Extract the [X, Y] coordinate from the center of the cell holding the provided text.  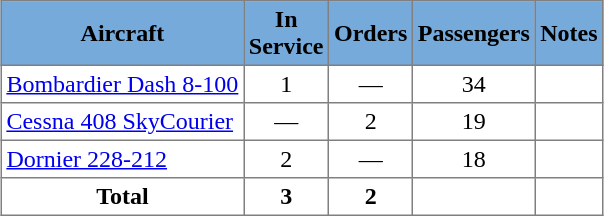
Dornier 228-212 [122, 159]
Cessna 408 SkyCourier [122, 122]
Aircraft [122, 33]
1 [286, 84]
Notes [569, 33]
Orders [371, 33]
InService [286, 33]
Total [122, 197]
19 [474, 122]
3 [286, 197]
18 [474, 159]
34 [474, 84]
Passengers [474, 33]
Bombardier Dash 8-100 [122, 84]
